Identify which cell holds the provided text, then report its [x, y] central coordinate. 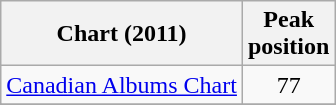
Canadian Albums Chart [122, 85]
Chart (2011) [122, 34]
Peakposition [288, 34]
77 [288, 85]
